Find where the given text appears and provide that cell's center as [X, Y] coordinate. 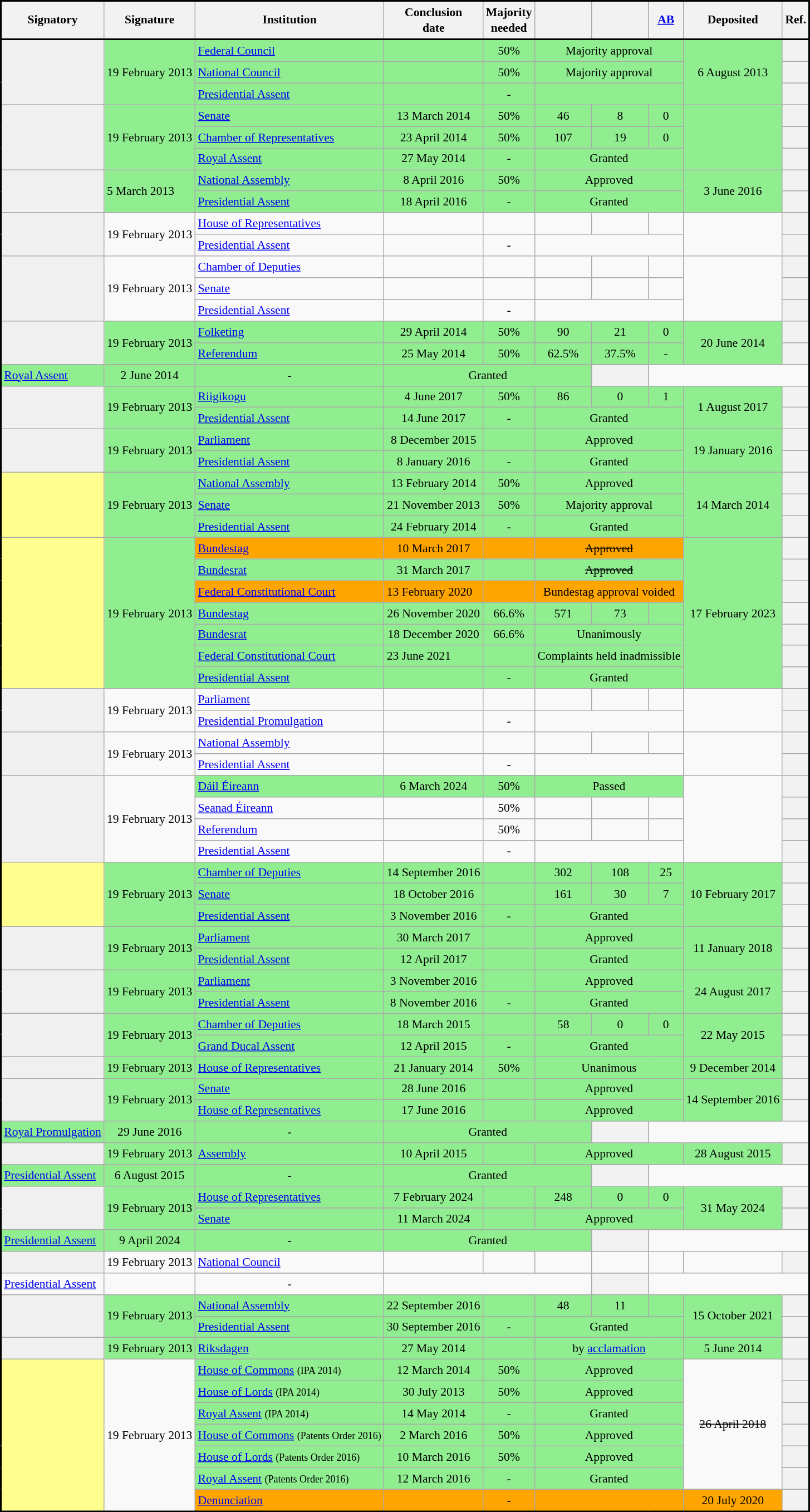
37.5% [620, 354]
Majority needed [509, 20]
Royal Promulgation [52, 1132]
24 August 2017 [733, 992]
18 December 2020 [434, 635]
62.5% [563, 354]
5 March 2013 [150, 192]
13 March 2014 [434, 116]
23 June 2021 [434, 657]
Ref. [796, 20]
73 [620, 613]
Deposited [733, 20]
6 August 2015 [150, 1176]
Royal Assent (Patents Order 2016) [289, 1479]
248 [563, 1197]
AB [666, 20]
571 [563, 613]
12 March 2016 [434, 1479]
8 [620, 116]
8 November 2016 [434, 1003]
28 June 2016 [434, 1089]
26 April 2018 [733, 1424]
12 March 2014 [434, 1371]
11 March 2024 [434, 1219]
2 March 2016 [434, 1435]
17 February 2023 [733, 613]
8 April 2016 [434, 180]
8 December 2015 [434, 440]
Folketing [289, 332]
Signature [150, 20]
Presidential Promulgation [289, 721]
19 January 2016 [733, 451]
18 April 2016 [434, 203]
13 February 2014 [434, 483]
30 September 2016 [434, 1327]
Conclusion date [434, 20]
17 June 2016 [434, 1111]
20 June 2014 [733, 343]
Riigikogu [289, 396]
107 [563, 137]
26 November 2020 [434, 613]
House of Lords (Patents Order 2016) [289, 1457]
22 May 2015 [733, 1035]
22 September 2016 [434, 1306]
11 January 2018 [733, 949]
7 [666, 894]
19 [620, 137]
14 June 2017 [434, 419]
10 March 2017 [434, 549]
Dáil Éireann [289, 786]
5 June 2014 [733, 1348]
House of Commons (IPA 2014) [289, 1371]
11 [620, 1306]
31 March 2017 [434, 570]
Institution [289, 20]
20 July 2020 [733, 1500]
by acclamation [609, 1348]
23 April 2014 [434, 137]
58 [563, 1024]
14 March 2014 [733, 505]
9 April 2024 [150, 1240]
1 [666, 396]
Assembly [289, 1155]
8 January 2016 [434, 462]
21 November 2013 [434, 505]
Royal Assent (IPA 2014) [289, 1414]
10 April 2015 [434, 1155]
Unanimously [609, 635]
1 August 2017 [733, 408]
9 December 2014 [733, 1068]
48 [563, 1306]
31 May 2024 [733, 1208]
30 July 2013 [434, 1392]
29 June 2016 [150, 1132]
15 October 2021 [733, 1317]
Bundestag approval voided [609, 591]
10 March 2016 [434, 1457]
10 February 2017 [733, 894]
House of Lords (IPA 2014) [289, 1392]
12 April 2015 [434, 1045]
13 February 2020 [434, 591]
90 [563, 332]
House of Commons (Patents Order 2016) [289, 1435]
161 [563, 894]
Complaints held inadmissible [609, 657]
302 [563, 873]
Grand Ducal Assent [289, 1045]
Chamber of Representatives [289, 137]
18 October 2016 [434, 894]
21 [620, 332]
7 February 2024 [434, 1197]
Federal Council [289, 51]
12 April 2017 [434, 960]
18 March 2015 [434, 1024]
14 May 2014 [434, 1414]
4 June 2017 [434, 396]
29 April 2014 [434, 332]
28 August 2015 [733, 1155]
46 [563, 116]
Unanimous [609, 1068]
30 March 2017 [434, 937]
86 [563, 396]
Denunciation [289, 1500]
Signatory [52, 20]
30 [620, 894]
21 January 2014 [434, 1068]
25 [666, 873]
Seanad Éireann [289, 808]
24 February 2014 [434, 527]
Riksdagen [289, 1348]
108 [620, 873]
6 March 2024 [434, 786]
3 June 2016 [733, 192]
2 June 2014 [150, 375]
25 May 2014 [434, 354]
6 August 2013 [733, 72]
Passed [609, 786]
